Search for the cell housing the specified text and yield its [x, y] center coordinate. 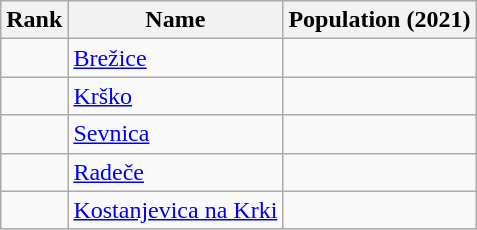
Radeče [176, 172]
Brežice [176, 58]
Rank [34, 20]
Name [176, 20]
Population (2021) [380, 20]
Krško [176, 96]
Kostanjevica na Krki [176, 210]
Sevnica [176, 134]
